Scan for the cell matching the given text and deliver its (x, y) coordinate at center. 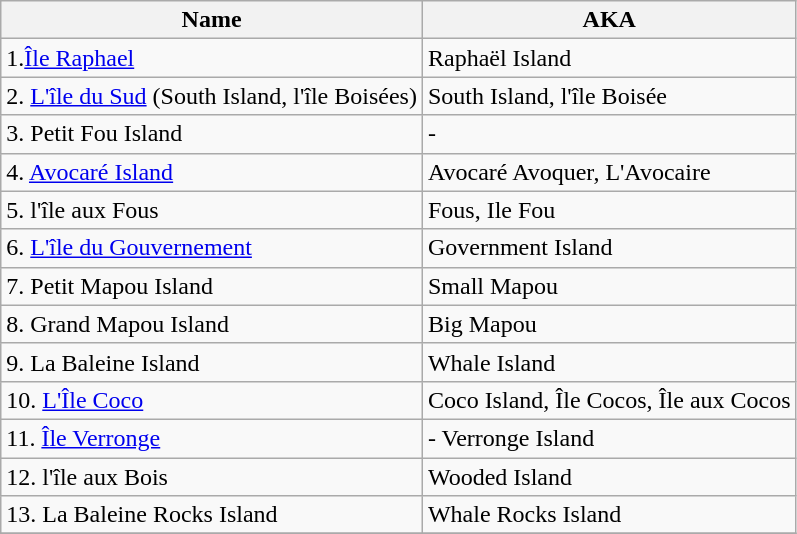
7. Petit Mapou Island (212, 286)
2. L'île du Sud (South Island, l'île Boisées) (212, 96)
9. La Baleine Island (212, 362)
Government Island (609, 248)
Name (212, 20)
13. La Baleine Rocks Island (212, 515)
10. L'Île Coco (212, 400)
Raphaël Island (609, 58)
South Island, l'île Boisée (609, 96)
- (609, 134)
1.Île Raphael (212, 58)
Big Mapou (609, 324)
Avocaré Avoquer, L'Avocaire (609, 172)
8. Grand Mapou Island (212, 324)
Wooded Island (609, 477)
11. Île Verronge (212, 438)
AKA (609, 20)
Fous, Ile Fou (609, 210)
4. Avocaré Island (212, 172)
12. l'île aux Bois (212, 477)
Whale Rocks Island (609, 515)
Whale Island (609, 362)
3. Petit Fou Island (212, 134)
- Verronge Island (609, 438)
Small Mapou (609, 286)
Coco Island, Île Cocos, Île aux Cocos (609, 400)
5. l'île aux Fous (212, 210)
6. L'île du Gouvernement (212, 248)
